Output the [x, y] coordinate of the center of the cell containing the given text.  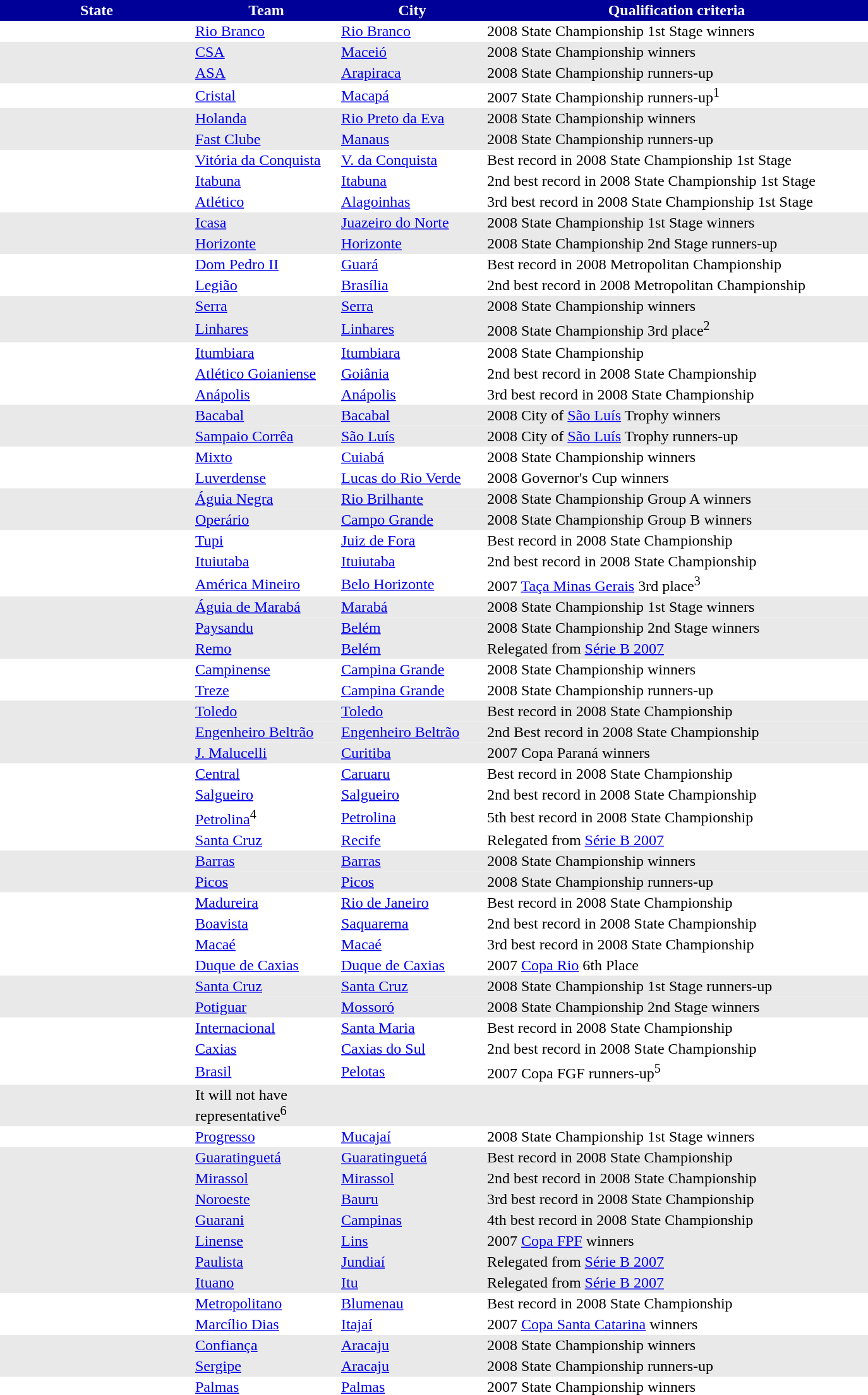
Central [267, 774]
Paysandu [267, 627]
Operário [267, 520]
Lins [412, 1241]
Maceió [412, 52]
Alagoinhas [412, 202]
Qualification criteria [677, 10]
Petrolina4 [267, 817]
Mucajaí [412, 1136]
2007 State Championship runners-up1 [677, 96]
2007 Copa Rio 6th Place [677, 966]
Curitiba [412, 752]
Mixto [267, 456]
Ituano [267, 1283]
Goiânia [412, 373]
Bauru [412, 1200]
CSA [267, 52]
Legião [267, 286]
Manaus [412, 139]
Jundiaí [412, 1262]
Cuiabá [412, 456]
Marcílio Dias [267, 1325]
Luverdense [267, 478]
Macapá [412, 96]
Mossoró [412, 1008]
Team [267, 10]
2008 State Championship 2nd Stage runners-up [677, 244]
Treze [267, 690]
Arapiraca [412, 73]
Potiguar [267, 1008]
2008 Governor's Cup winners [677, 478]
Linense [267, 1241]
2nd Best record in 2008 State Championship [677, 732]
Dom Pedro II [267, 264]
Rio Preto da Eva [412, 119]
Guará [412, 264]
Saquarema [412, 924]
5th best record in 2008 State Championship [677, 817]
Petrolina [412, 817]
2007 Copa FPF winners [677, 1241]
Juazeiro do Norte [412, 222]
América Mineiro [267, 584]
Campo Grande [412, 520]
Marabá [412, 607]
Atlético [267, 202]
2008 State Championship Group A winners [677, 498]
2007 Copa FGF runners-up5 [677, 1072]
Sampaio Corrêa [267, 436]
Pelotas [412, 1072]
Itu [412, 1283]
It will not have representative6 [267, 1105]
Fast Clube [267, 139]
2008 State Championship [677, 353]
2008 State Championship 3rd place2 [677, 329]
Vitória da Conquista [267, 161]
2007 Copa Santa Catarina winners [677, 1325]
4th best record in 2008 State Championship [677, 1220]
Belo Horizonte [412, 584]
ASA [267, 73]
Águia de Marabá [267, 607]
Brasília [412, 286]
Santa Maria [412, 1028]
2007 Copa Paraná winners [677, 752]
São Luís [412, 436]
Brasil [267, 1072]
Confiança [267, 1345]
Madureira [267, 903]
Águia Negra [267, 498]
Guarani [267, 1220]
Blumenau [412, 1303]
State [97, 10]
Internacional [267, 1028]
Rio de Janeiro [412, 903]
Caxias [267, 1049]
Remo [267, 649]
Progresso [267, 1136]
Caxias do Sul [412, 1049]
Icasa [267, 222]
2007 Taça Minas Gerais 3rd place3 [677, 584]
Recife [412, 841]
Atlético Goianiense [267, 373]
Holanda [267, 119]
City [412, 10]
Caruaru [412, 774]
2008 City of São Luís Trophy winners [677, 415]
Boavista [267, 924]
Metropolitano [267, 1303]
Paulista [267, 1262]
Itajaí [412, 1325]
3rd best record in 2008 State Championship 1st Stage [677, 202]
Noroeste [267, 1200]
2nd best record in 2008 State Championship 1st Stage [677, 181]
Best record in 2008 State Championship 1st Stage [677, 161]
Tupi [267, 540]
Cristal [267, 96]
Campinas [412, 1220]
J. Malucelli [267, 752]
2008 City of São Luís Trophy runners-up [677, 436]
Best record in 2008 Metropolitan Championship [677, 264]
2008 State Championship 1st Stage runners-up [677, 986]
Campinense [267, 669]
V. da Conquista [412, 161]
Lucas do Rio Verde [412, 478]
2008 State Championship Group B winners [677, 520]
2nd best record in 2008 Metropolitan Championship [677, 286]
Rio Brilhante [412, 498]
Sergipe [267, 1367]
Juiz de Fora [412, 540]
